Locate the cell with the specified text and output its (x, y) center coordinate. 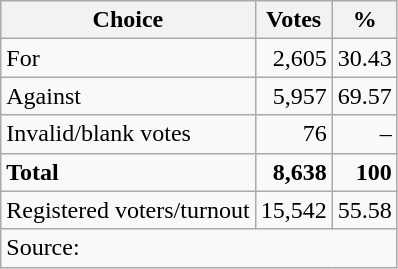
– (364, 134)
% (364, 20)
69.57 (364, 96)
76 (294, 134)
8,638 (294, 172)
Against (128, 96)
Source: (199, 248)
For (128, 58)
Invalid/blank votes (128, 134)
2,605 (294, 58)
30.43 (364, 58)
Votes (294, 20)
15,542 (294, 210)
5,957 (294, 96)
55.58 (364, 210)
100 (364, 172)
Choice (128, 20)
Registered voters/turnout (128, 210)
Total (128, 172)
